Find where the given text appears and provide that cell's center as [X, Y] coordinate. 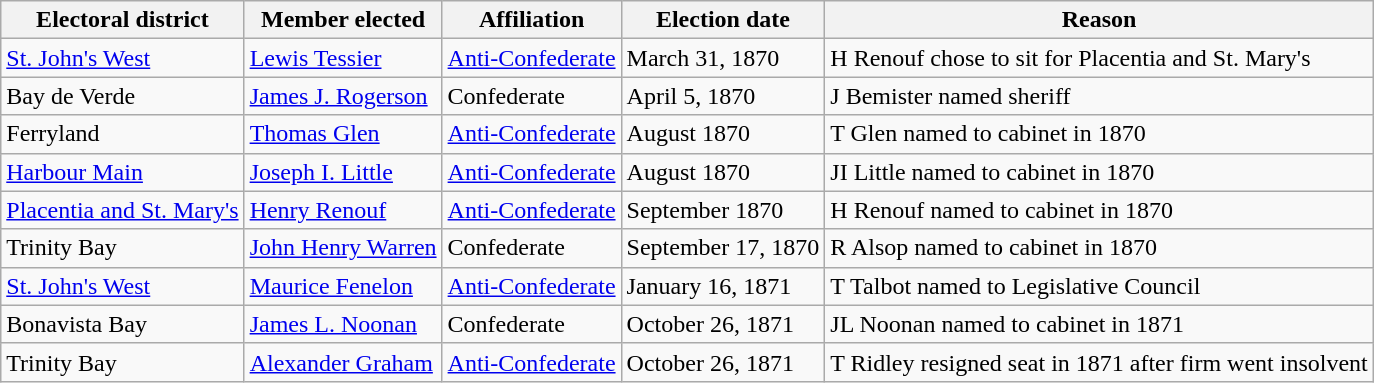
Joseph I. Little [343, 172]
JL Noonan named to cabinet in 1871 [1100, 324]
Maurice Fenelon [343, 286]
April 5, 1870 [723, 96]
Alexander Graham [343, 362]
March 31, 1870 [723, 58]
JI Little named to cabinet in 1870 [1100, 172]
H Renouf named to cabinet in 1870 [1100, 210]
Election date [723, 20]
Harbour Main [122, 172]
T Glen named to cabinet in 1870 [1100, 134]
September 17, 1870 [723, 248]
T Ridley resigned seat in 1871 after firm went insolvent [1100, 362]
James L. Noonan [343, 324]
Thomas Glen [343, 134]
Placentia and St. Mary's [122, 210]
Henry Renouf [343, 210]
Lewis Tessier [343, 58]
Electoral district [122, 20]
J Bemister named sheriff [1100, 96]
John Henry Warren [343, 248]
January 16, 1871 [723, 286]
Reason [1100, 20]
Member elected [343, 20]
T Talbot named to Legislative Council [1100, 286]
Bonavista Bay [122, 324]
Affiliation [532, 20]
Bay de Verde [122, 96]
Ferryland [122, 134]
H Renouf chose to sit for Placentia and St. Mary's [1100, 58]
James J. Rogerson [343, 96]
R Alsop named to cabinet in 1870 [1100, 248]
September 1870 [723, 210]
